Identify which cell holds the provided text, then report its (X, Y) central coordinate. 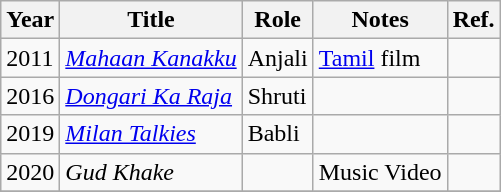
Title (151, 20)
Tamil film (380, 58)
Milan Talkies (151, 134)
Shruti (278, 96)
2019 (30, 134)
2020 (30, 172)
Year (30, 20)
2016 (30, 96)
Dongari Ka Raja (151, 96)
Gud Khake (151, 172)
Notes (380, 20)
Music Video (380, 172)
2011 (30, 58)
Ref. (474, 20)
Anjali (278, 58)
Babli (278, 134)
Role (278, 20)
Mahaan Kanakku (151, 58)
